Search for the cell housing the specified text and yield its (X, Y) center coordinate. 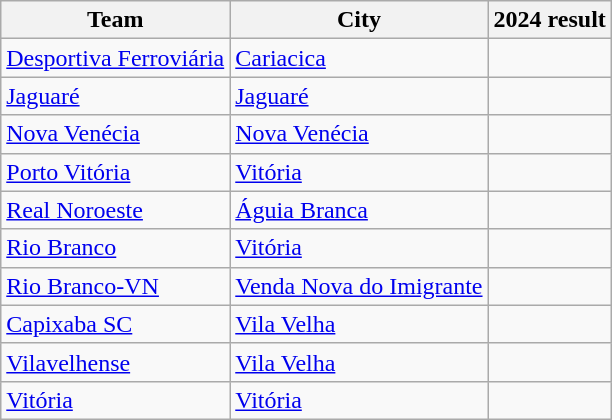
Venda Nova do Imigrante (359, 286)
City (359, 20)
Team (116, 20)
Desportiva Ferroviária (116, 58)
Cariacica (359, 58)
Rio Branco (116, 248)
2024 result (550, 20)
Porto Vitória (116, 172)
Vilavelhense (116, 362)
Águia Branca (359, 210)
Real Noroeste (116, 210)
Rio Branco-VN (116, 286)
Capixaba SC (116, 324)
